For the text-containing cell, return its midpoint in [X, Y] coordinate format. 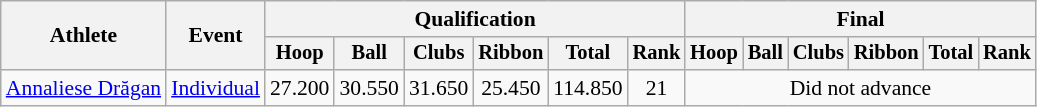
Event [216, 36]
21 [657, 88]
114.850 [588, 88]
31.650 [438, 88]
Final [860, 19]
Annaliese Drăgan [84, 88]
27.200 [300, 88]
Did not advance [860, 88]
30.550 [368, 88]
25.450 [510, 88]
Individual [216, 88]
Athlete [84, 36]
Qualification [475, 19]
